Detect which cell encompasses the target text, then output its (X, Y) center coordinate. 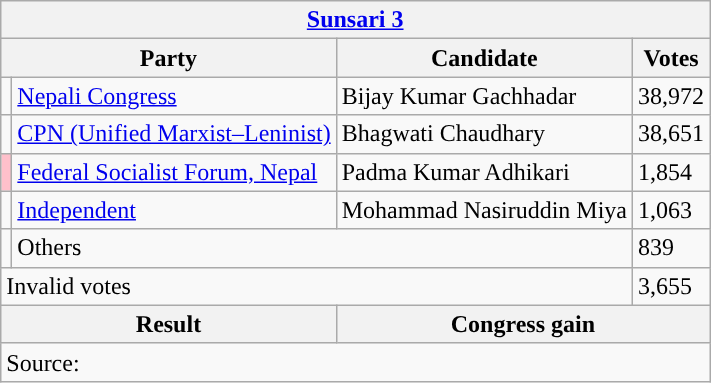
839 (672, 248)
Congress gain (522, 324)
38,972 (672, 96)
Bhagwati Chaudhary (484, 134)
38,651 (672, 134)
Sunsari 3 (356, 20)
Votes (672, 58)
Federal Socialist Forum, Nepal (174, 172)
1,854 (672, 172)
Candidate (484, 58)
Invalid votes (317, 286)
Nepali Congress (174, 96)
Bijay Kumar Gachhadar (484, 96)
3,655 (672, 286)
Result (168, 324)
1,063 (672, 210)
Others (322, 248)
Independent (174, 210)
Mohammad Nasiruddin Miya (484, 210)
Party (168, 58)
Source: (356, 362)
Padma Kumar Adhikari (484, 172)
CPN (Unified Marxist–Leninist) (174, 134)
